Search for the cell housing the specified text and yield its (X, Y) center coordinate. 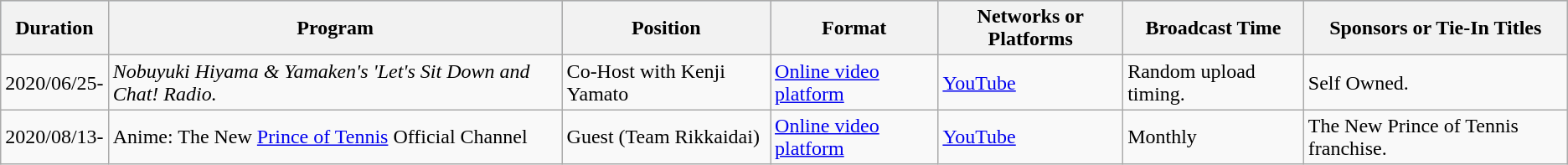
The New Prince of Tennis franchise. (1436, 137)
2020/08/13- (54, 137)
Format (854, 28)
Nobuyuki Hiyama & Yamaken's 'Let's Sit Down and Chat! Radio. (335, 82)
2020/06/25- (54, 82)
Co-Host with Kenji Yamato (666, 82)
Self Owned. (1436, 82)
Monthly (1214, 137)
Duration (54, 28)
Position (666, 28)
Random upload timing. (1214, 82)
Sponsors or Tie-In Titles (1436, 28)
Guest (Team Rikkaidai) (666, 137)
Program (335, 28)
Anime: The New Prince of Tennis Official Channel (335, 137)
Broadcast Time (1214, 28)
Networks or Platforms (1030, 28)
